Locate the cell with the specified text and output its [x, y] center coordinate. 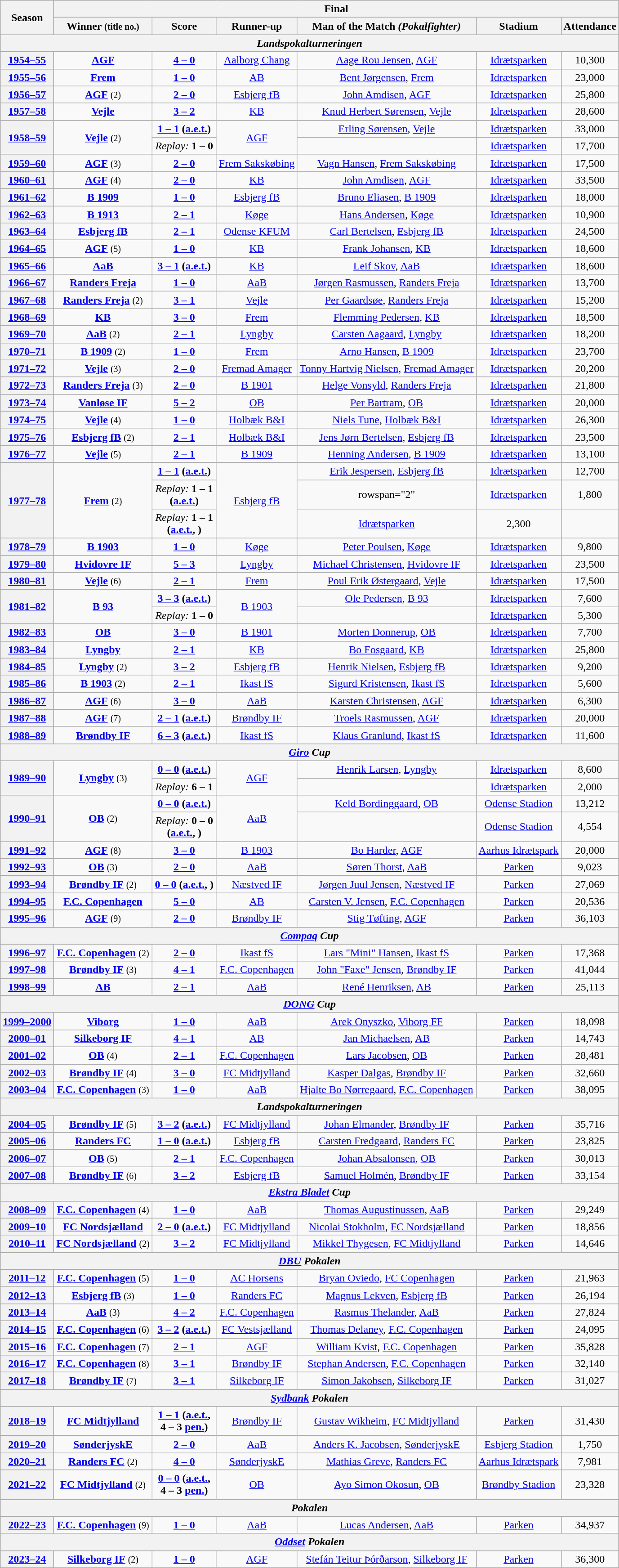
Bryan Oviedo, FC Copenhagen [387, 1278]
Brøndby IF (5) [103, 1124]
2,000 [590, 787]
Sydbank Pokalen [310, 1398]
32,140 [590, 1364]
Ayo Simon Okosun, OB [387, 1484]
Keld Bordinggaard, OB [387, 804]
7,981 [590, 1461]
OB (3) [103, 867]
Bruno Eliasen, B 1909 [387, 197]
Vejle (6) [103, 581]
OB (2) [103, 819]
35,716 [590, 1124]
5,600 [590, 684]
Bent Jørgensen, Frem [387, 77]
13,212 [590, 804]
B 93 [103, 607]
2004–05 [27, 1124]
27,069 [590, 884]
5 – 2 [184, 403]
1965–66 [27, 266]
Johan Elmander, Brøndby IF [387, 1124]
8,600 [590, 769]
Anders K. Jacobsen, SønderjyskE [387, 1444]
Esbjerg fB (3) [103, 1295]
26,194 [590, 1295]
9,200 [590, 667]
Karsten Christensen, AGF [387, 701]
B 1913 [103, 215]
5 – 0 [184, 901]
Randers Freja (3) [103, 385]
Jørgen Rasmussen, Randers Freja [387, 283]
Arek Onyszko, Viborg FF [387, 1021]
1990–91 [27, 819]
Winner (title no.) [103, 26]
1999–2000 [27, 1021]
AGF (2) [103, 94]
33,154 [590, 1175]
1968–69 [27, 317]
2014–15 [27, 1329]
Henrik Larsen, Lyngby [387, 769]
Esbjerg fB (2) [103, 437]
1987–88 [27, 718]
1,800 [590, 494]
1986–87 [27, 701]
2006–07 [27, 1158]
AGF (9) [103, 918]
rowspan="2" [387, 494]
1977–78 [27, 500]
Odense KFUM [257, 232]
1956–57 [27, 94]
Morten Donnerup, OB [387, 632]
Giro Cup [310, 752]
36,103 [590, 918]
John "Faxe" Jensen, Brøndby IF [387, 970]
Troels Rasmussen, AGF [387, 718]
Frem Sakskøbing [257, 163]
Magnus Lekven, Esbjerg fB [387, 1295]
2007–08 [27, 1175]
2003–04 [27, 1090]
AGF (8) [103, 850]
AGF (6) [103, 701]
Fremad Amager [257, 368]
B 1903 (2) [103, 684]
OB (5) [103, 1158]
30,013 [590, 1158]
1958–59 [27, 137]
Score [184, 26]
1996–97 [27, 953]
1966–67 [27, 283]
F.C. Copenhagen (2) [103, 953]
Nicolai Stokholm, FC Nordsjælland [387, 1227]
1979–80 [27, 564]
17,368 [590, 953]
1975–76 [27, 437]
2015–16 [27, 1346]
Jan Michaelsen, AB [387, 1038]
2016–17 [27, 1364]
Carl Bertelsen, Esbjerg fB [387, 232]
Helge Vonsyld, Randers Freja [387, 385]
2002–03 [27, 1073]
Vejle (3) [103, 368]
Season [27, 18]
Replay: 1 – 1 (a.e.t.) [184, 494]
1962–63 [27, 215]
3 – 3 (a.e.t.) [184, 598]
Hjalte Bo Nørregaard, F.C. Copenhagen [387, 1090]
3 – 1 (a.e.t.) [184, 266]
Replay: 1 – 1 (a.e.t., ) [184, 524]
Ole Pedersen, B 93 [387, 598]
F.C. Copenhagen (9) [103, 1525]
1964–65 [27, 249]
1998–99 [27, 987]
Erik Jespersen, Esbjerg fB [387, 471]
Aage Rou Jensen, AGF [387, 60]
2001–02 [27, 1055]
Thomas Delaney, F.C. Copenhagen [387, 1329]
Bo Harder, AGF [387, 850]
Stephan Andersen, F.C. Copenhagen [387, 1364]
1960–61 [27, 180]
36,300 [590, 1559]
33,500 [590, 180]
Randers Freja (2) [103, 300]
11,600 [590, 735]
18,098 [590, 1021]
Knud Herbert Sørensen, Vejle [387, 112]
FC Nordsjælland [103, 1227]
Flemming Pedersen, KB [387, 317]
AGF (4) [103, 180]
1994–95 [27, 901]
Carsten V. Jensen, F.C. Copenhagen [387, 901]
Lyngby (2) [103, 667]
41,044 [590, 970]
9,800 [590, 547]
Thomas Augustinussen, AaB [387, 1210]
Henrik Nielsen, Esbjerg fB [387, 667]
1973–74 [27, 403]
AGF (3) [103, 163]
1981–82 [27, 607]
Vejle (4) [103, 420]
Esbjerg Stadion [519, 1444]
Simon Jakobsen, Silkeborg IF [387, 1381]
Attendance [590, 26]
4 – 2 [184, 1312]
14,743 [590, 1038]
31,027 [590, 1381]
Viborg [103, 1021]
Frem (2) [103, 500]
2022–23 [27, 1525]
Klaus Granlund, Ikast fS [387, 735]
1971–72 [27, 368]
F.C. Copenhagen (8) [103, 1364]
Johan Absalonsen, OB [387, 1158]
38,095 [590, 1090]
2017–18 [27, 1381]
DBU Pokalen [310, 1261]
2008–09 [27, 1210]
René Henriksen, AB [387, 987]
1984–85 [27, 667]
23,825 [590, 1141]
15,200 [590, 300]
18,500 [590, 317]
Brøndby IF (7) [103, 1381]
Stefán Teitur Þórðarson, Silkeborg IF [387, 1559]
Vagn Hansen, Frem Sakskøbing [387, 163]
2010–11 [27, 1244]
AaB (3) [103, 1312]
18,200 [590, 334]
Næstved IF [257, 884]
32,660 [590, 1073]
Mikkel Thygesen, FC Midtjylland [387, 1244]
2013–14 [27, 1312]
2023–24 [27, 1559]
Ekstra Bladet Cup [310, 1192]
28,481 [590, 1055]
2018–19 [27, 1421]
Lucas Andersen, AaB [387, 1525]
1954–55 [27, 60]
2009–10 [27, 1227]
1963–64 [27, 232]
27,824 [590, 1312]
2020–21 [27, 1461]
1957–58 [27, 112]
2011–12 [27, 1278]
1967–68 [27, 300]
Tonny Hartvig Nielsen, Fremad Amager [387, 368]
Randers Freja [103, 283]
21,963 [590, 1278]
1989–90 [27, 778]
Oddset Pokalen [310, 1542]
9,023 [590, 867]
OB (4) [103, 1055]
Hvidovre IF [103, 564]
5,300 [590, 615]
2 – 1 (a.e.t.) [184, 718]
2012–13 [27, 1295]
Stig Tøfting, AGF [387, 918]
Arno Hansen, B 1909 [387, 351]
Randers FC (2) [103, 1461]
Carsten Fredgaard, Randers FC [387, 1141]
1959–60 [27, 163]
7,600 [590, 598]
1992–93 [27, 867]
Lars Jacobsen, OB [387, 1055]
17,700 [590, 146]
Jørgen Juul Jensen, Næstved IF [387, 884]
34,937 [590, 1525]
Brøndby Stadion [519, 1484]
Brøndby IF (2) [103, 884]
1,750 [590, 1444]
21,800 [590, 385]
1955–56 [27, 77]
29,249 [590, 1210]
1991–92 [27, 850]
Vejle (2) [103, 137]
25,113 [590, 987]
1982–83 [27, 632]
31,430 [590, 1421]
Vejle (5) [103, 454]
2000–01 [27, 1038]
DONG Cup [310, 1004]
13,700 [590, 283]
24,500 [590, 232]
6,300 [590, 701]
1 – 1 (a.e.t., 4 – 3 pen.) [184, 1421]
2 – 0 (a.e.t.) [184, 1227]
13,100 [590, 454]
Hans Andersen, Køge [387, 215]
FC Midtjylland (2) [103, 1484]
2,300 [519, 524]
Pokalen [310, 1508]
12,700 [590, 471]
2021–22 [27, 1484]
1972–73 [27, 385]
1 – 0 (a.e.t.) [184, 1141]
5 – 3 [184, 564]
Henning Andersen, B 1909 [387, 454]
6 – 3 (a.e.t.) [184, 735]
20,200 [590, 368]
1993–94 [27, 884]
Frank Johansen, KB [387, 249]
1985–86 [27, 684]
AGF (7) [103, 718]
33,000 [590, 129]
Samuel Holmén, Brøndby IF [387, 1175]
Per Bartram, OB [387, 403]
18,856 [590, 1227]
4,554 [590, 827]
1995–96 [27, 918]
20,536 [590, 901]
Erling Sørensen, Vejle [387, 129]
1988–89 [27, 735]
Lars "Mini" Hansen, Ikast fS [387, 953]
Mathias Greve, Randers FC [387, 1461]
1983–84 [27, 650]
1961–62 [27, 197]
Aalborg Chang [257, 60]
William Kvist, F.C. Copenhagen [387, 1346]
B 1909 (2) [103, 351]
24,095 [590, 1329]
Peter Poulsen, Køge [387, 547]
1997–98 [27, 970]
Gustav Wikheim, FC Midtjylland [387, 1421]
Brøndby IF (6) [103, 1175]
7,700 [590, 632]
26,300 [590, 420]
F.C. Copenhagen (5) [103, 1278]
10,300 [590, 60]
Replay: 0 – 0 (a.e.t., ) [184, 827]
F.C. Copenhagen (4) [103, 1210]
Silkeborg IF (2) [103, 1559]
1970–71 [27, 351]
Carsten Aagaard, Lyngby [387, 334]
Michael Christensen, Hvidovre IF [387, 564]
Niels Tune, Holbæk B&I [387, 420]
Kasper Dalgas, Brøndby IF [387, 1073]
1980–81 [27, 581]
Søren Thorst, AaB [387, 867]
FC Vestsjælland [257, 1329]
F.C. Copenhagen (3) [103, 1090]
Vanløse IF [103, 403]
Compaq Cup [310, 936]
F.C. Copenhagen (6) [103, 1329]
AaB (2) [103, 334]
Stadium [519, 26]
0 – 0 (a.e.t., ) [184, 884]
2019–20 [27, 1444]
28,600 [590, 112]
18,000 [590, 197]
1974–75 [27, 420]
Replay: 6 – 1 [184, 787]
Jens Jørn Bertelsen, Esbjerg fB [387, 437]
1976–77 [27, 454]
Rasmus Thelander, AaB [387, 1312]
FC Nordsjælland (2) [103, 1244]
Man of the Match (Pokalfighter) [387, 26]
F.C. Copenhagen (7) [103, 1346]
Sigurd Kristensen, Ikast fS [387, 684]
Leif Skov, AaB [387, 266]
14,646 [590, 1244]
Brøndby IF (3) [103, 970]
10,900 [590, 215]
Per Gaardsøe, Randers Freja [387, 300]
35,828 [590, 1346]
2005–06 [27, 1141]
Lyngby (3) [103, 778]
1978–79 [27, 547]
AC Horsens [257, 1278]
23,328 [590, 1484]
1969–70 [27, 334]
23,000 [590, 77]
AGF (5) [103, 249]
Runner-up [257, 26]
Brøndby IF (4) [103, 1073]
Poul Erik Østergaard, Vejle [387, 581]
23,700 [590, 351]
Bo Fosgaard, KB [387, 650]
0 – 0 (a.e.t., 4 – 3 pen.) [184, 1484]
Final [336, 9]
